Return the [x, y] coordinate for the center point of the cell that contains the specified text.  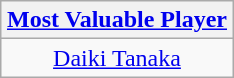
Daiki Tanaka [116, 58]
Most Valuable Player [116, 20]
